Extract the [X, Y] coordinate from the center of the cell holding the provided text.  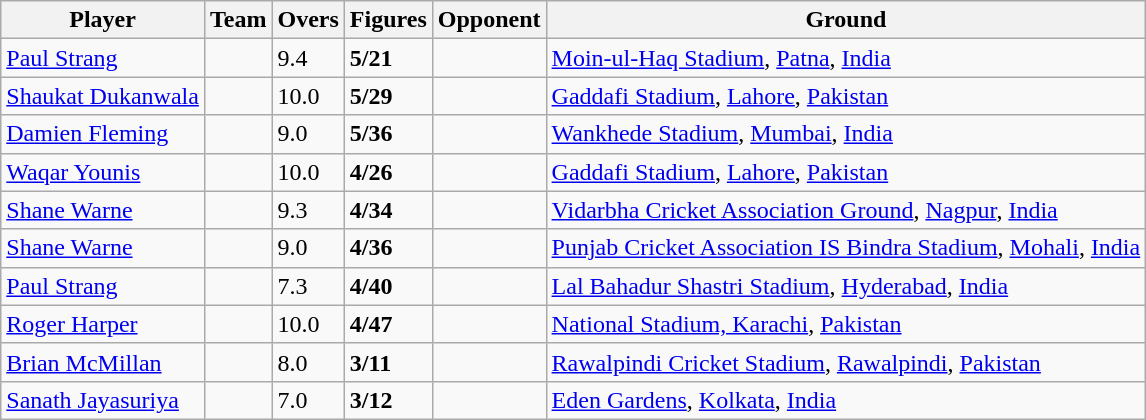
Player [103, 20]
Vidarbha Cricket Association Ground, Nagpur, India [846, 210]
Lal Bahadur Shastri Stadium, Hyderabad, India [846, 286]
7.0 [308, 400]
Roger Harper [103, 324]
Waqar Younis [103, 172]
4/47 [388, 324]
Wankhede Stadium, Mumbai, India [846, 134]
7.3 [308, 286]
8.0 [308, 362]
Overs [308, 20]
5/36 [388, 134]
9.3 [308, 210]
Damien Fleming [103, 134]
5/29 [388, 96]
Sanath Jayasuriya [103, 400]
4/34 [388, 210]
Shaukat Dukanwala [103, 96]
Opponent [489, 20]
Brian McMillan [103, 362]
Team [238, 20]
9.4 [308, 58]
3/12 [388, 400]
4/26 [388, 172]
Ground [846, 20]
Eden Gardens, Kolkata, India [846, 400]
3/11 [388, 362]
Moin-ul-Haq Stadium, Patna, India [846, 58]
National Stadium, Karachi, Pakistan [846, 324]
Figures [388, 20]
5/21 [388, 58]
4/40 [388, 286]
Rawalpindi Cricket Stadium, Rawalpindi, Pakistan [846, 362]
4/36 [388, 248]
Punjab Cricket Association IS Bindra Stadium, Mohali, India [846, 248]
